Identify which cell holds the provided text, then report its [x, y] central coordinate. 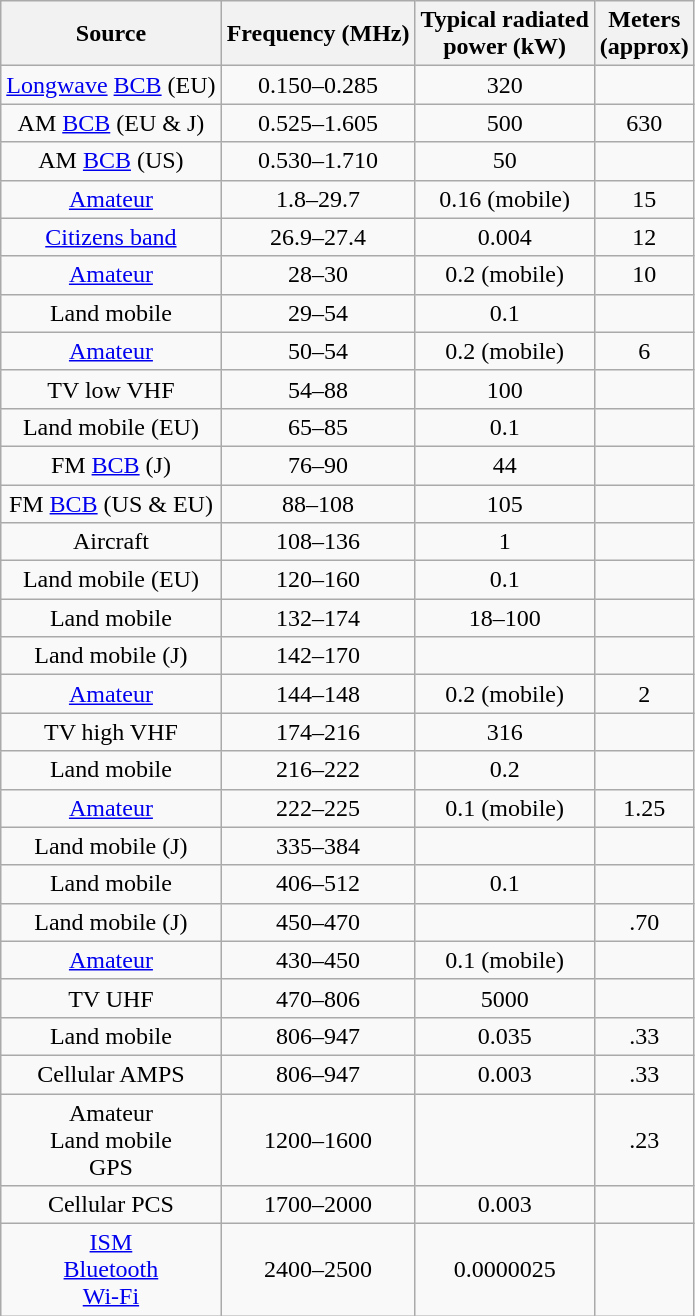
TV low VHF [111, 389]
2 [644, 694]
65–85 [318, 427]
0.035 [504, 1036]
320 [504, 85]
Typical radiatedpower (kW) [504, 34]
0.0000025 [504, 1270]
Longwave BCB (EU) [111, 85]
Meters(approx) [644, 34]
1700–2000 [318, 1205]
1 [504, 542]
Cellular PCS [111, 1205]
0.150–0.285 [318, 85]
AmateurLand mobileGPS [111, 1140]
174–216 [318, 732]
2400–2500 [318, 1270]
.70 [644, 922]
144–148 [318, 694]
105 [504, 503]
FM BCB (J) [111, 465]
630 [644, 123]
FM BCB (US & EU) [111, 503]
12 [644, 237]
Cellular AMPS [111, 1074]
222–225 [318, 808]
15 [644, 199]
0.530–1.710 [318, 161]
5000 [504, 998]
.23 [644, 1140]
TV UHF [111, 998]
108–136 [318, 542]
0.16 (mobile) [504, 199]
1.8–29.7 [318, 199]
26.9–27.4 [318, 237]
Source [111, 34]
0.525–1.605 [318, 123]
470–806 [318, 998]
18–100 [504, 618]
88–108 [318, 503]
76–90 [318, 465]
216–222 [318, 770]
Citizens band [111, 237]
120–160 [318, 580]
1.25 [644, 808]
430–450 [318, 960]
500 [504, 123]
1200–1600 [318, 1140]
AM BCB (EU & J) [111, 123]
335–384 [318, 846]
TV high VHF [111, 732]
10 [644, 275]
450–470 [318, 922]
6 [644, 351]
0.2 [504, 770]
100 [504, 389]
Frequency (MHz) [318, 34]
142–170 [318, 656]
50–54 [318, 351]
132–174 [318, 618]
50 [504, 161]
28–30 [318, 275]
ISMBluetoothWi-Fi [111, 1270]
AM BCB (US) [111, 161]
29–54 [318, 313]
316 [504, 732]
54–88 [318, 389]
Aircraft [111, 542]
0.004 [504, 237]
406–512 [318, 884]
44 [504, 465]
